Identify which cell holds the provided text, then report its (x, y) central coordinate. 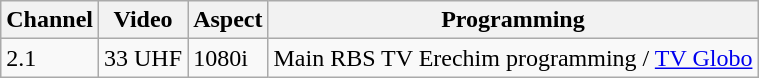
Main RBS TV Erechim programming / TV Globo (513, 58)
1080i (228, 58)
Programming (513, 20)
33 UHF (144, 58)
Aspect (228, 20)
Channel (50, 20)
Video (144, 20)
2.1 (50, 58)
